Return (x, y) of the center of cell containing provided text 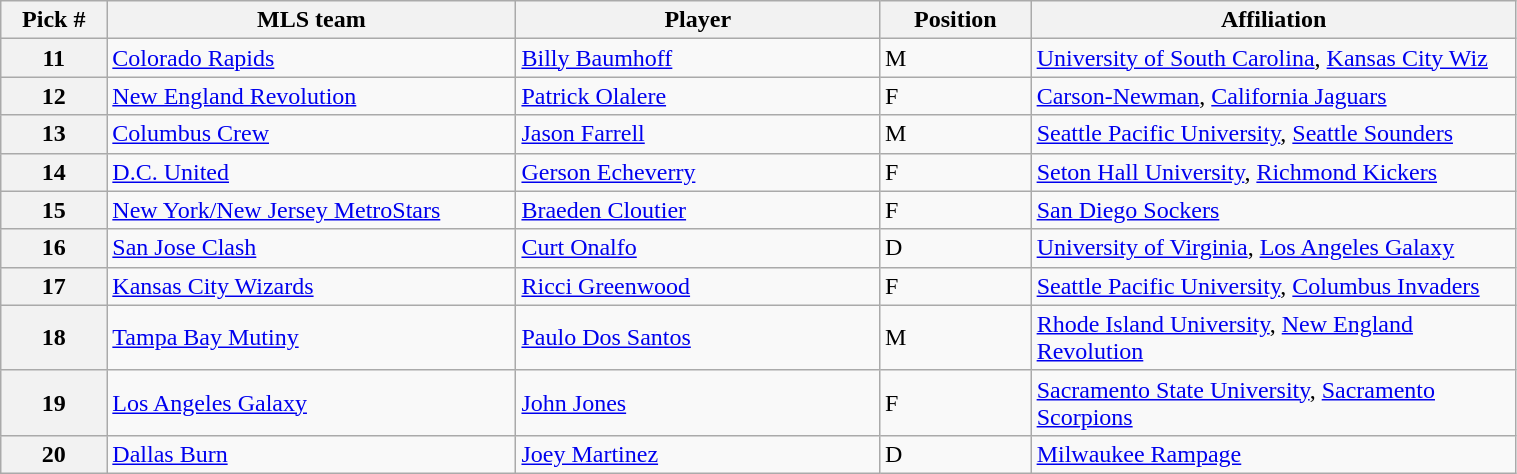
20 (54, 454)
Joey Martinez (698, 454)
Braeden Cloutier (698, 210)
19 (54, 402)
Ricci Greenwood (698, 286)
New York/New Jersey MetroStars (312, 210)
18 (54, 338)
San Diego Sockers (1274, 210)
Jason Farrell (698, 134)
16 (54, 248)
San Jose Clash (312, 248)
Carson-Newman, California Jaguars (1274, 96)
Gerson Echeverry (698, 172)
Los Angeles Galaxy (312, 402)
Curt Onalfo (698, 248)
University of Virginia, Los Angeles Galaxy (1274, 248)
Player (698, 20)
Billy Baumhoff (698, 58)
Rhode Island University, New England Revolution (1274, 338)
14 (54, 172)
Paulo Dos Santos (698, 338)
Seattle Pacific University, Columbus Invaders (1274, 286)
12 (54, 96)
Seattle Pacific University, Seattle Sounders (1274, 134)
15 (54, 210)
Colorado Rapids (312, 58)
Patrick Olalere (698, 96)
Sacramento State University, Sacramento Scorpions (1274, 402)
13 (54, 134)
Pick # (54, 20)
11 (54, 58)
Dallas Burn (312, 454)
Tampa Bay Mutiny (312, 338)
Affiliation (1274, 20)
Kansas City Wizards (312, 286)
Seton Hall University, Richmond Kickers (1274, 172)
MLS team (312, 20)
Columbus Crew (312, 134)
D.C. United (312, 172)
University of South Carolina, Kansas City Wiz (1274, 58)
Position (956, 20)
New England Revolution (312, 96)
John Jones (698, 402)
Milwaukee Rampage (1274, 454)
17 (54, 286)
